Return the [x, y] coordinate for the center point of the cell that contains the specified text.  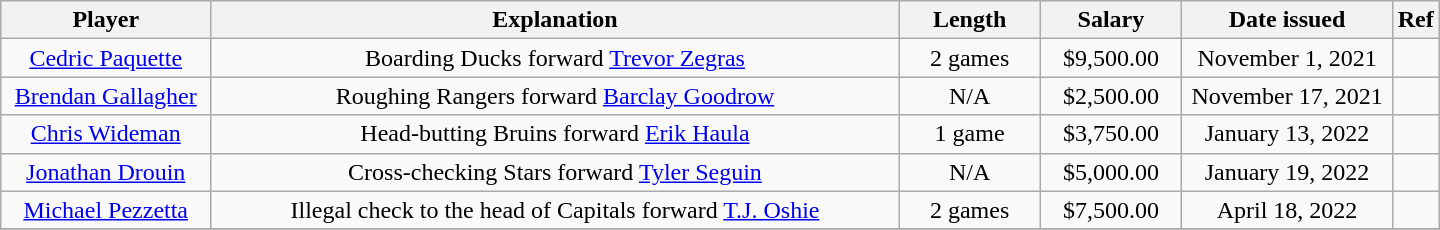
$5,000.00 [1111, 172]
Explanation [556, 20]
November 1, 2021 [1287, 58]
November 17, 2021 [1287, 96]
Michael Pezzetta [106, 210]
January 13, 2022 [1287, 134]
January 19, 2022 [1287, 172]
Ref [1416, 20]
Length [970, 20]
Salary [1111, 20]
Jonathan Drouin [106, 172]
Brendan Gallagher [106, 96]
April 18, 2022 [1287, 210]
$2,500.00 [1111, 96]
Boarding Ducks forward Trevor Zegras [556, 58]
Chris Wideman [106, 134]
$9,500.00 [1111, 58]
Roughing Rangers forward Barclay Goodrow [556, 96]
1 game [970, 134]
$3,750.00 [1111, 134]
Date issued [1287, 20]
$7,500.00 [1111, 210]
Cedric Paquette [106, 58]
Player [106, 20]
Illegal check to the head of Capitals forward T.J. Oshie [556, 210]
Head-butting Bruins forward Erik Haula [556, 134]
Cross-checking Stars forward Tyler Seguin [556, 172]
